Return [x, y] of the center of cell containing provided text 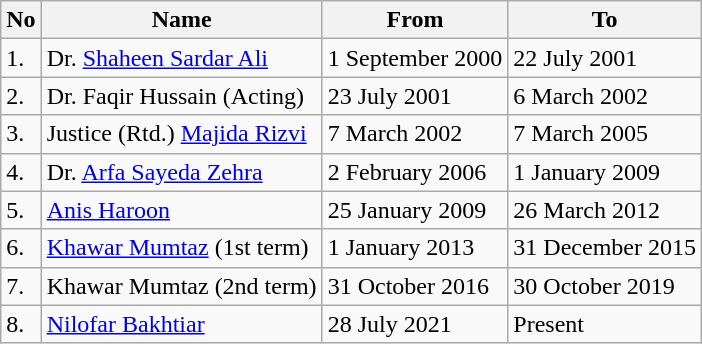
30 October 2019 [605, 286]
To [605, 20]
Khawar Mumtaz (1st term) [182, 248]
8. [21, 324]
Anis Haroon [182, 210]
22 July 2001 [605, 58]
1 January 2009 [605, 172]
3. [21, 134]
31 December 2015 [605, 248]
2 February 2006 [415, 172]
Khawar Mumtaz (2nd term) [182, 286]
Dr. Faqir Hussain (Acting) [182, 96]
26 March 2012 [605, 210]
No [21, 20]
Dr. Shaheen Sardar Ali [182, 58]
28 July 2021 [415, 324]
25 January 2009 [415, 210]
7. [21, 286]
1 January 2013 [415, 248]
Justice (Rtd.) Majida Rizvi [182, 134]
Present [605, 324]
Name [182, 20]
5. [21, 210]
7 March 2002 [415, 134]
6 March 2002 [605, 96]
From [415, 20]
1. [21, 58]
Nilofar Bakhtiar [182, 324]
2. [21, 96]
4. [21, 172]
1 September 2000 [415, 58]
7 March 2005 [605, 134]
Dr. Arfa Sayeda Zehra [182, 172]
31 October 2016 [415, 286]
6. [21, 248]
23 July 2001 [415, 96]
